Pinpoint the cell where the given text exists, returning its (x, y) midpoint coordinate. 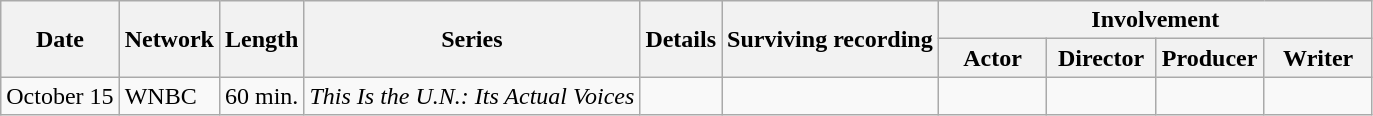
Involvement (1155, 20)
Producer (1210, 58)
Director (1102, 58)
Series (472, 39)
Length (261, 39)
Actor (992, 58)
Surviving recording (830, 39)
Writer (1318, 58)
WNBC (169, 96)
Network (169, 39)
Details (681, 39)
This Is the U.N.: Its Actual Voices (472, 96)
60 min. (261, 96)
October 15 (60, 96)
Date (60, 39)
